Output the [x, y] coordinate of the center of the cell containing the given text.  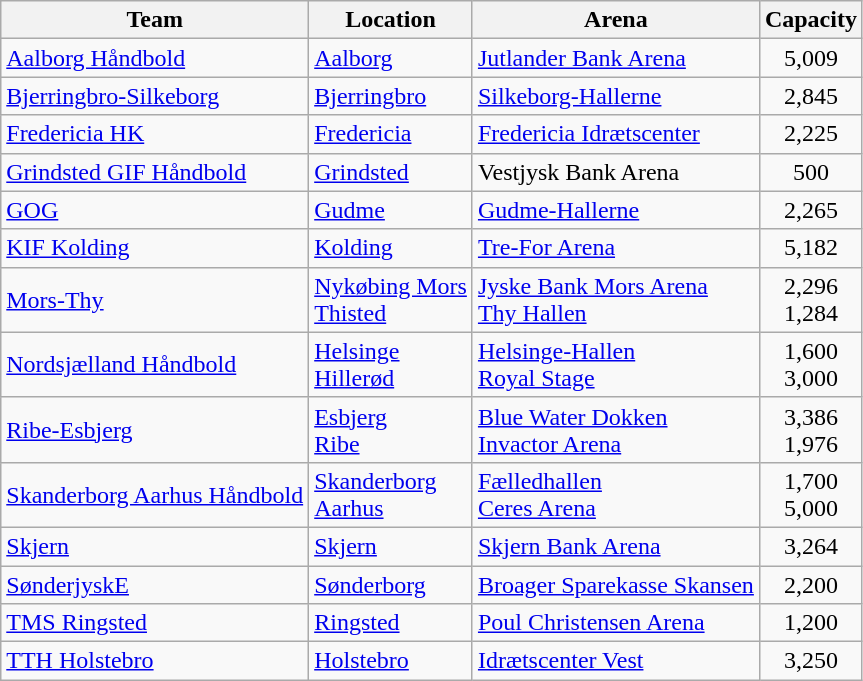
Blue Water DokkenInvactor Arena [616, 430]
Bjerringbro-Silkeborg [155, 96]
1,200 [810, 623]
500 [810, 172]
Tre-For Arena [616, 248]
Fredericia Idrætscenter [616, 134]
3,250 [810, 661]
Broager Sparekasse Skansen [616, 585]
2,200 [810, 585]
1,6003,000 [810, 364]
Grindsted [391, 172]
HelsingeHillerød [391, 364]
Mors-Thy [155, 300]
Bjerringbro [391, 96]
5,182 [810, 248]
Jutlander Bank Arena [616, 58]
Sønderborg [391, 585]
GOG [155, 210]
Capacity [810, 20]
3,3861,976 [810, 430]
SønderjyskE [155, 585]
Aalborg Håndbold [155, 58]
Nykøbing MorsThisted [391, 300]
Grindsted GIF Håndbold [155, 172]
Location [391, 20]
Gudme-Hallerne [616, 210]
FælledhallenCeres Arena [616, 494]
2,2961,284 [810, 300]
Vestjysk Bank Arena [616, 172]
Gudme [391, 210]
Fredericia HK [155, 134]
Nordsjælland Håndbold [155, 364]
2,845 [810, 96]
Team [155, 20]
Skjern Bank Arena [616, 546]
Helsinge-HallenRoyal Stage [616, 364]
Arena [616, 20]
EsbjergRibe [391, 430]
SkanderborgAarhus [391, 494]
1,7005,000 [810, 494]
TMS Ringsted [155, 623]
Aalborg [391, 58]
Ribe-Esbjerg [155, 430]
Skanderborg Aarhus Håndbold [155, 494]
2,225 [810, 134]
Poul Christensen Arena [616, 623]
5,009 [810, 58]
Silkeborg-Hallerne [616, 96]
2,265 [810, 210]
KIF Kolding [155, 248]
Fredericia [391, 134]
TTH Holstebro [155, 661]
Ringsted [391, 623]
Jyske Bank Mors ArenaThy Hallen [616, 300]
Holstebro [391, 661]
Idrætscenter Vest [616, 661]
3,264 [810, 546]
Kolding [391, 248]
